Find where the given text appears and provide that cell's center as (X, Y) coordinate. 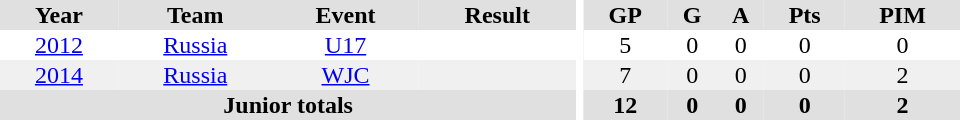
Result (497, 15)
WJC (346, 75)
PIM (902, 15)
A (740, 15)
Year (59, 15)
GP (625, 15)
Team (196, 15)
2012 (59, 45)
Event (346, 15)
7 (625, 75)
U17 (346, 45)
Pts (804, 15)
12 (625, 105)
5 (625, 45)
G (692, 15)
Junior totals (288, 105)
2014 (59, 75)
